Locate the cell with the specified text and output its [x, y] center coordinate. 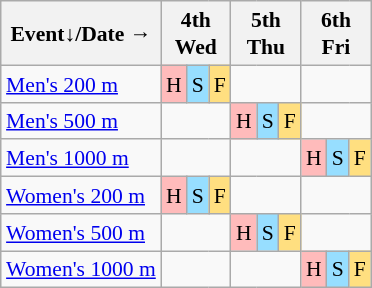
5thThu [266, 33]
6thFri [336, 33]
Women's 500 m [81, 232]
Women's 200 m [81, 194]
Women's 1000 m [81, 268]
Men's 1000 m [81, 158]
Men's 200 m [81, 84]
Men's 500 m [81, 120]
4thWed [196, 33]
Event↓/Date → [81, 33]
